Capture the cell that displays the provided text and extract its (x, y) central coordinate. 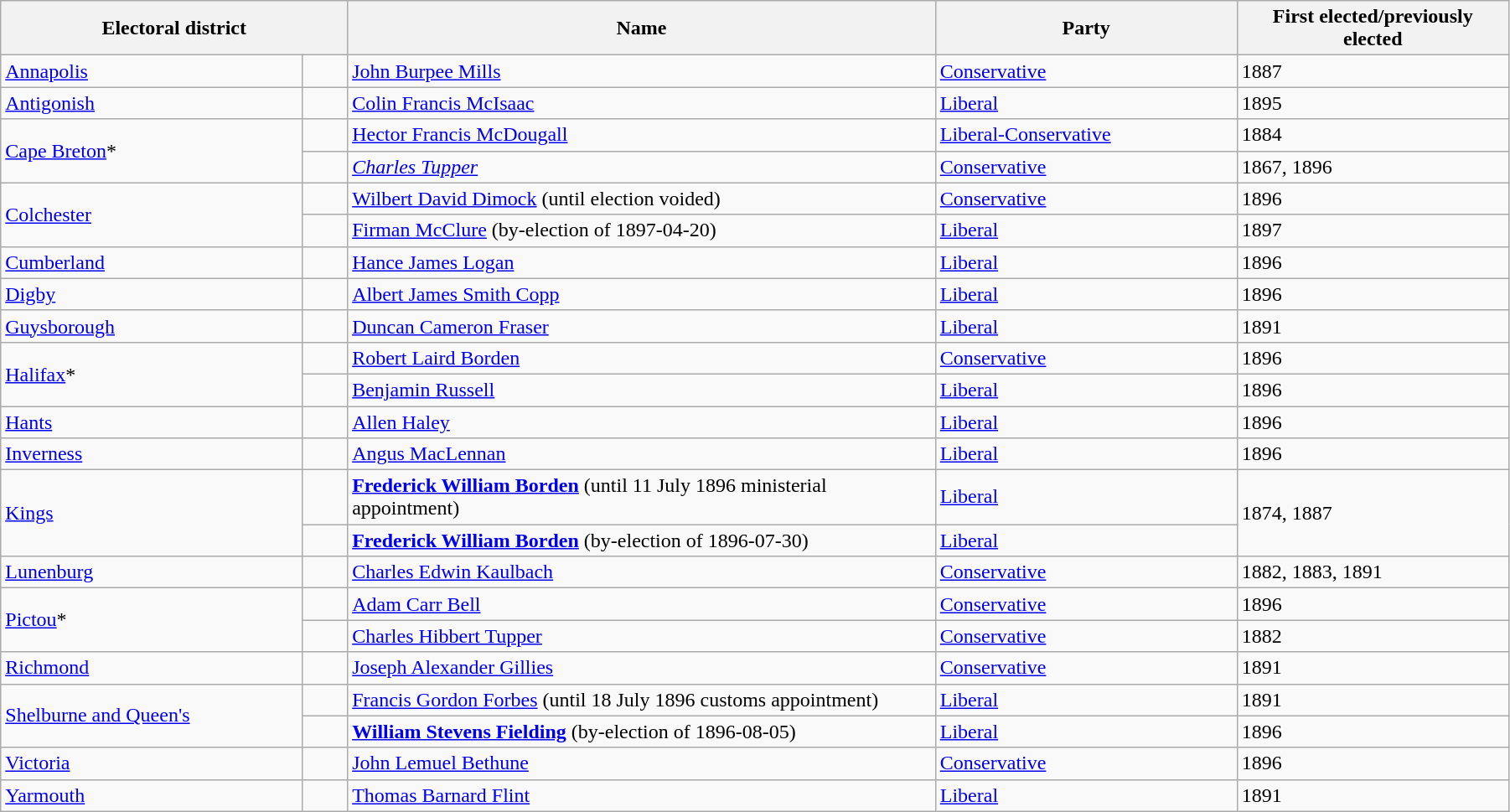
Frederick William Borden (until 11 July 1896 ministerial appointment) (642, 498)
Charles Hibbert Tupper (642, 636)
1895 (1373, 103)
1897 (1373, 230)
Joseph Alexander Gillies (642, 668)
Adam Carr Bell (642, 604)
Cape Breton* (152, 151)
Charles Tupper (642, 167)
Frederick William Borden (by-election of 1896-07-30) (642, 540)
John Burpee Mills (642, 71)
1882, 1883, 1891 (1373, 572)
1874, 1887 (1373, 513)
Party (1086, 28)
Robert Laird Borden (642, 358)
Francis Gordon Forbes (until 18 July 1896 customs appointment) (642, 700)
Victoria (152, 763)
Digby (152, 294)
Thomas Barnard Flint (642, 795)
First elected/previously elected (1373, 28)
Charles Edwin Kaulbach (642, 572)
Inverness (152, 454)
William Stevens Fielding (by-election of 1896-08-05) (642, 732)
Allen Haley (642, 422)
Duncan Cameron Fraser (642, 326)
Lunenburg (152, 572)
Pictou* (152, 620)
Shelburne and Queen's (152, 716)
Guysborough (152, 326)
Hance James Logan (642, 262)
Name (642, 28)
Annapolis (152, 71)
Wilbert David Dimock (until election voided) (642, 199)
Colin Francis McIsaac (642, 103)
Angus MacLennan (642, 454)
1887 (1373, 71)
Hector Francis McDougall (642, 135)
Firman McClure (by-election of 1897-04-20) (642, 230)
1867, 1896 (1373, 167)
1884 (1373, 135)
Yarmouth (152, 795)
Hants (152, 422)
Liberal-Conservative (1086, 135)
Antigonish (152, 103)
Cumberland (152, 262)
John Lemuel Bethune (642, 763)
Kings (152, 513)
Electoral district (174, 28)
1882 (1373, 636)
Benjamin Russell (642, 390)
Albert James Smith Copp (642, 294)
Halifax* (152, 374)
Richmond (152, 668)
Colchester (152, 215)
